Return the [X, Y] coordinate for the center point of the cell that contains the specified text.  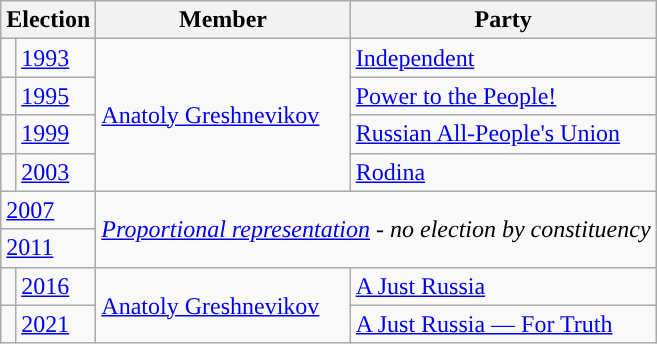
2016 [56, 286]
A Just Russia [503, 286]
2007 [48, 210]
Russian All-People's Union [503, 134]
A Just Russia — For Truth [503, 324]
1993 [56, 58]
1999 [56, 134]
Election [48, 20]
1995 [56, 96]
Rodina [503, 172]
Member [223, 20]
Power to the People! [503, 96]
2021 [56, 324]
Independent [503, 58]
Party [503, 20]
2003 [56, 172]
2011 [48, 248]
Proportional representation - no election by constituency [376, 229]
